Return [X, Y] of the center of cell containing provided text 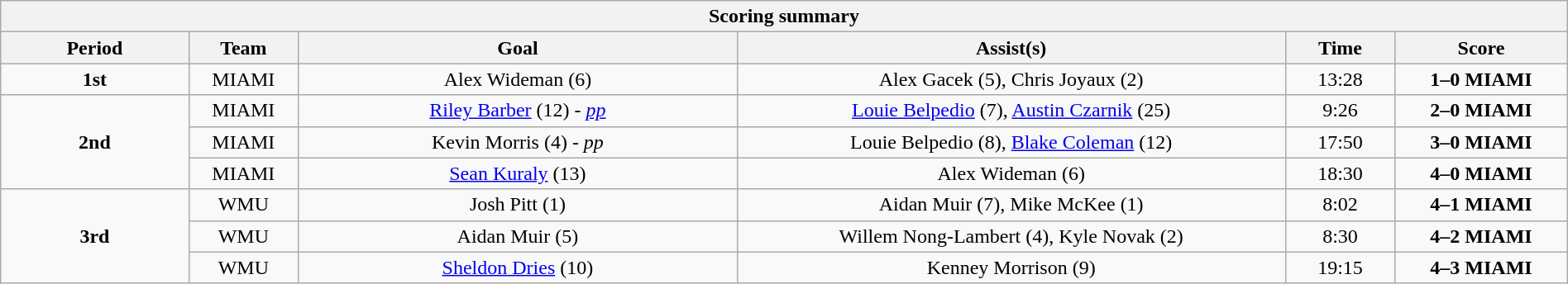
Alex Gacek (5), Chris Joyaux (2) [1011, 79]
4–1 MIAMI [1481, 205]
17:50 [1340, 142]
Aidan Muir (7), Mike McKee (1) [1011, 205]
Sean Kuraly (13) [518, 173]
8:30 [1340, 236]
Kevin Morris (4) - pp [518, 142]
4–0 MIAMI [1481, 173]
2nd [94, 142]
4–2 MIAMI [1481, 236]
19:15 [1340, 267]
Riley Barber (12) - pp [518, 111]
Josh Pitt (1) [518, 205]
13:28 [1340, 79]
1st [94, 79]
Kenney Morrison (9) [1011, 267]
Aidan Muir (5) [518, 236]
Time [1340, 48]
3rd [94, 236]
Louie Belpedio (8), Blake Coleman (12) [1011, 142]
Louie Belpedio (7), Austin Czarnik (25) [1011, 111]
Team [243, 48]
Sheldon Dries (10) [518, 267]
1–0 MIAMI [1481, 79]
Scoring summary [784, 17]
Score [1481, 48]
Goal [518, 48]
18:30 [1340, 173]
Willem Nong-Lambert (4), Kyle Novak (2) [1011, 236]
9:26 [1340, 111]
Assist(s) [1011, 48]
8:02 [1340, 205]
2–0 MIAMI [1481, 111]
4–3 MIAMI [1481, 267]
3–0 MIAMI [1481, 142]
Period [94, 48]
